Find where the given text appears and provide that cell's center as [X, Y] coordinate. 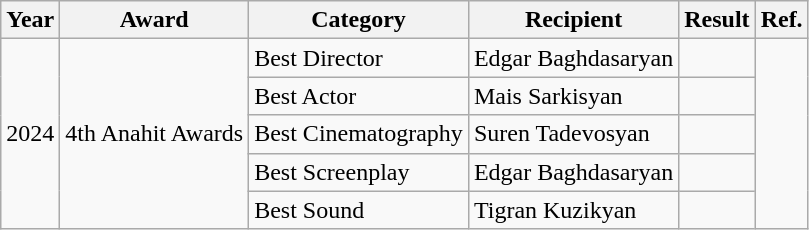
2024 [30, 134]
Best Director [359, 58]
Best Actor [359, 96]
Suren Tadevosyan [573, 134]
Best Cinematography [359, 134]
Category [359, 20]
Ref. [782, 20]
Year [30, 20]
Tigran Kuzikyan [573, 210]
Best Screenplay [359, 172]
Recipient [573, 20]
Result [717, 20]
4th Anahit Awards [154, 134]
Mais Sarkisyan [573, 96]
Award [154, 20]
Best Sound [359, 210]
